Return [x, y] of the center of cell containing provided text 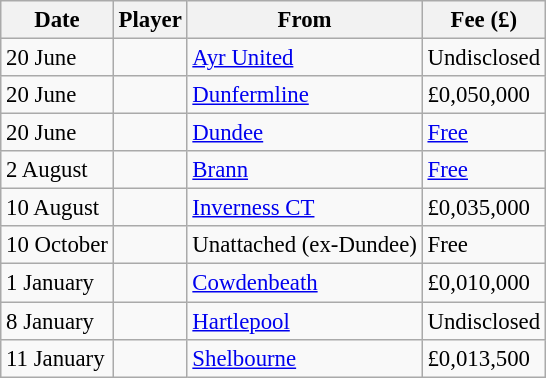
10 August [57, 208]
Dunfermline [304, 95]
£0,035,000 [484, 208]
Date [57, 20]
Shelbourne [304, 358]
Player [150, 20]
From [304, 20]
£0,010,000 [484, 283]
1 January [57, 283]
10 October [57, 245]
2 August [57, 170]
£0,013,500 [484, 358]
Cowdenbeath [304, 283]
£0,050,000 [484, 95]
Ayr United [304, 58]
Fee (£) [484, 20]
Dundee [304, 133]
Inverness CT [304, 208]
11 January [57, 358]
Brann [304, 170]
Hartlepool [304, 321]
8 January [57, 321]
Unattached (ex-Dundee) [304, 245]
